Provide the [x, y] coordinate of the cell's center where the given text is located.  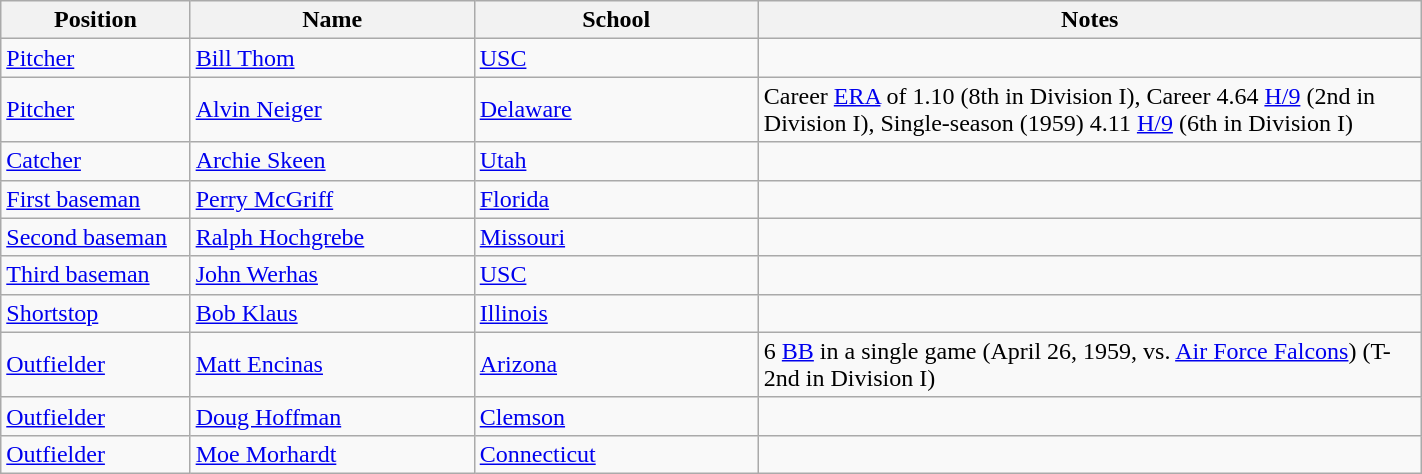
Ralph Hochgrebe [332, 237]
Catcher [96, 161]
Alvin Neiger [332, 110]
Utah [616, 161]
School [616, 20]
Bill Thom [332, 58]
Missouri [616, 237]
First baseman [96, 199]
Moe Morhardt [332, 454]
Bob Klaus [332, 313]
Shortstop [96, 313]
Doug Hoffman [332, 416]
Archie Skeen [332, 161]
John Werhas [332, 275]
Florida [616, 199]
Delaware [616, 110]
Matt Encinas [332, 364]
Career ERA of 1.10 (8th in Division I), Career 4.64 H/9 (2nd in Division I), Single-season (1959) 4.11 H/9 (6th in Division I) [1090, 110]
Position [96, 20]
Name [332, 20]
Illinois [616, 313]
6 BB in a single game (April 26, 1959, vs. Air Force Falcons) (T-2nd in Division I) [1090, 364]
Notes [1090, 20]
Clemson [616, 416]
Second baseman [96, 237]
Perry McGriff [332, 199]
Third baseman [96, 275]
Connecticut [616, 454]
Arizona [616, 364]
